Extract the [x, y] coordinate from the center of the cell holding the provided text.  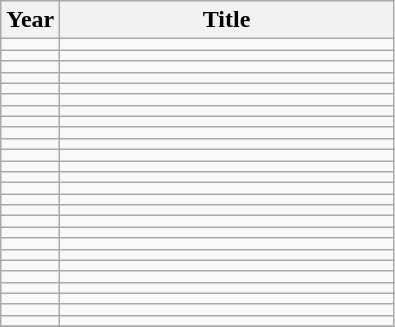
Title [227, 20]
Year [30, 20]
